Detect which cell encompasses the target text, then output its (x, y) center coordinate. 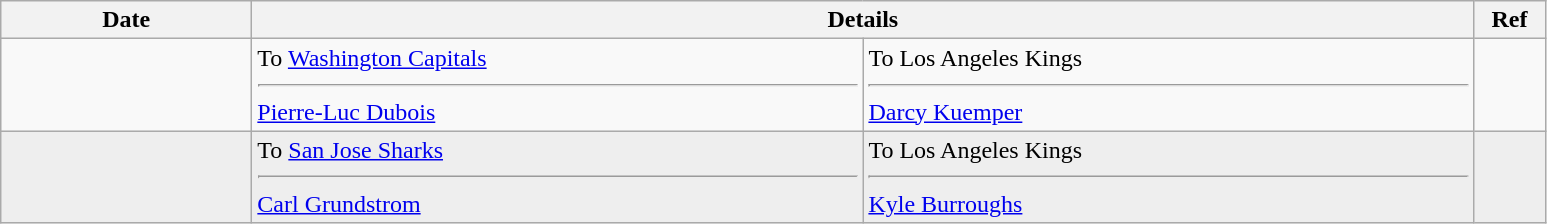
Ref (1510, 20)
To Los Angeles KingsKyle Burroughs (1168, 177)
Date (126, 20)
To Washington CapitalsPierre-Luc Dubois (558, 85)
To Los Angeles KingsDarcy Kuemper (1168, 85)
To San Jose SharksCarl Grundstrom (558, 177)
Details (863, 20)
